Return the (x, y) coordinate for the center point of the cell that contains the specified text.  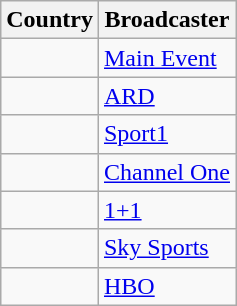
1+1 (166, 210)
Broadcaster (166, 20)
Country (50, 20)
HBO (166, 286)
Channel One (166, 172)
Sky Sports (166, 248)
Sport1 (166, 134)
ARD (166, 96)
Main Event (166, 58)
